Return [X, Y] of the center of cell containing provided text 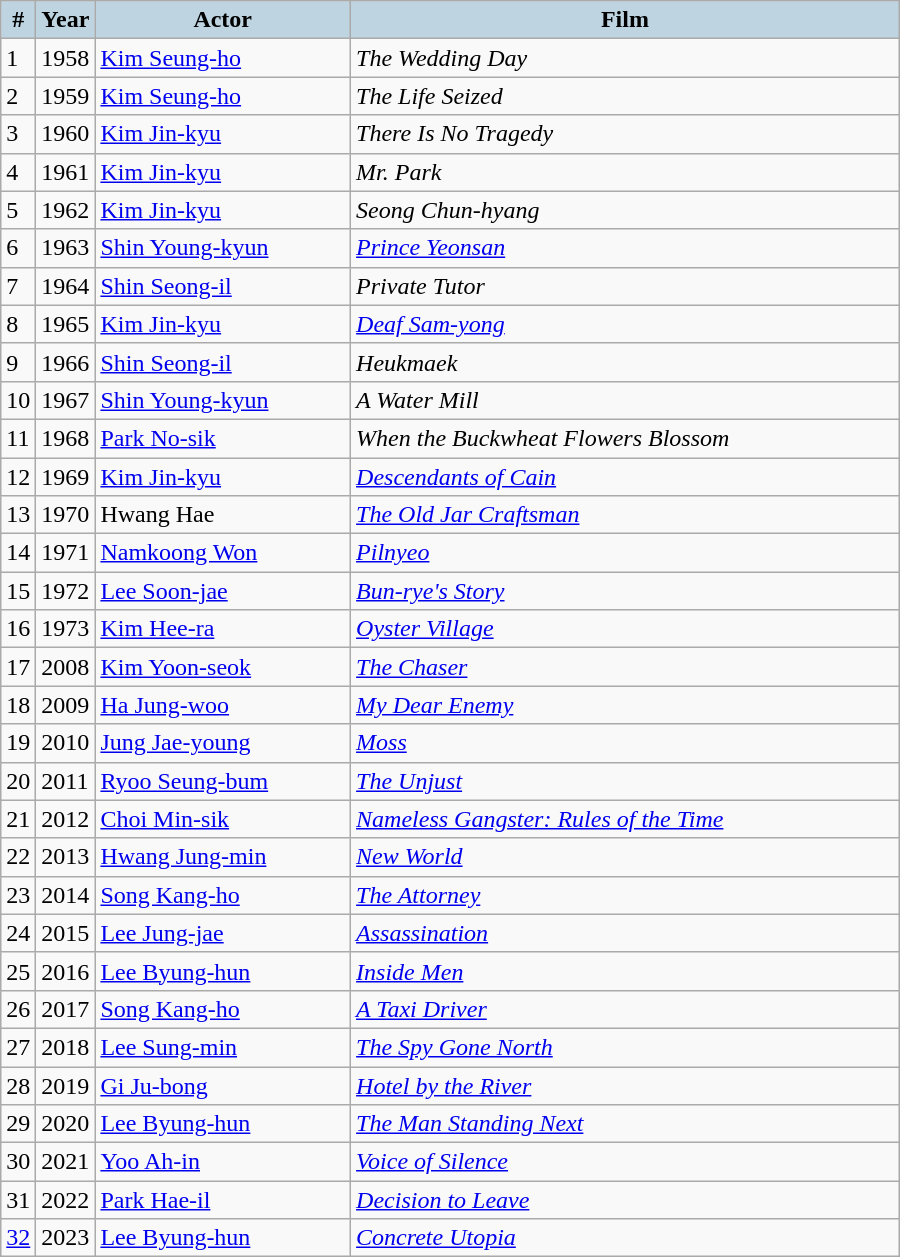
Pilnyeo [626, 553]
2017 [66, 1009]
The Spy Gone North [626, 1047]
Lee Sung-min [223, 1047]
1960 [66, 134]
Year [66, 20]
6 [18, 248]
2020 [66, 1124]
Decision to Leave [626, 1200]
Hotel by the River [626, 1085]
23 [18, 895]
1959 [66, 96]
9 [18, 362]
Voice of Silence [626, 1162]
14 [18, 553]
1971 [66, 553]
1958 [66, 58]
1973 [66, 629]
There Is No Tragedy [626, 134]
11 [18, 438]
2012 [66, 819]
24 [18, 933]
17 [18, 667]
Prince Yeonsan [626, 248]
22 [18, 857]
Assassination [626, 933]
2023 [66, 1238]
Nameless Gangster: Rules of the Time [626, 819]
20 [18, 781]
My Dear Enemy [626, 705]
1972 [66, 591]
Actor [223, 20]
Park No-sik [223, 438]
The Attorney [626, 895]
28 [18, 1085]
2011 [66, 781]
31 [18, 1200]
1 [18, 58]
16 [18, 629]
10 [18, 400]
2015 [66, 933]
Concrete Utopia [626, 1238]
Kim Hee-ra [223, 629]
The Wedding Day [626, 58]
Oyster Village [626, 629]
2010 [66, 743]
Seong Chun-hyang [626, 210]
18 [18, 705]
Gi Ju-bong [223, 1085]
2018 [66, 1047]
7 [18, 286]
2 [18, 96]
Film [626, 20]
The Chaser [626, 667]
21 [18, 819]
1962 [66, 210]
The Man Standing Next [626, 1124]
A Water Mill [626, 400]
1967 [66, 400]
Inside Men [626, 971]
27 [18, 1047]
Heukmaek [626, 362]
15 [18, 591]
1965 [66, 324]
New World [626, 857]
When the Buckwheat Flowers Blossom [626, 438]
8 [18, 324]
Lee Soon-jae [223, 591]
Park Hae-il [223, 1200]
29 [18, 1124]
30 [18, 1162]
2008 [66, 667]
1968 [66, 438]
2022 [66, 1200]
Bun-rye's Story [626, 591]
1966 [66, 362]
Descendants of Cain [626, 477]
Choi Min-sik [223, 819]
Mr. Park [626, 172]
The Unjust [626, 781]
Ryoo Seung-bum [223, 781]
# [18, 20]
12 [18, 477]
1961 [66, 172]
4 [18, 172]
2009 [66, 705]
26 [18, 1009]
19 [18, 743]
13 [18, 515]
Ha Jung-woo [223, 705]
Namkoong Won [223, 553]
Hwang Hae [223, 515]
1964 [66, 286]
2016 [66, 971]
5 [18, 210]
The Old Jar Craftsman [626, 515]
1963 [66, 248]
3 [18, 134]
Deaf Sam-yong [626, 324]
Lee Jung-jae [223, 933]
Yoo Ah-in [223, 1162]
2013 [66, 857]
2021 [66, 1162]
Kim Yoon-seok [223, 667]
A Taxi Driver [626, 1009]
25 [18, 971]
1969 [66, 477]
1970 [66, 515]
The Life Seized [626, 96]
Hwang Jung-min [223, 857]
2014 [66, 895]
32 [18, 1238]
Private Tutor [626, 286]
Moss [626, 743]
Jung Jae-young [223, 743]
2019 [66, 1085]
